Find where the given text appears and provide that cell's center as [X, Y] coordinate. 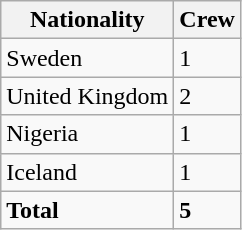
Total [88, 210]
Nigeria [88, 134]
Sweden [88, 58]
5 [208, 210]
United Kingdom [88, 96]
Iceland [88, 172]
2 [208, 96]
Crew [208, 20]
Nationality [88, 20]
